Scan for the cell matching the given text and deliver its (X, Y) coordinate at center. 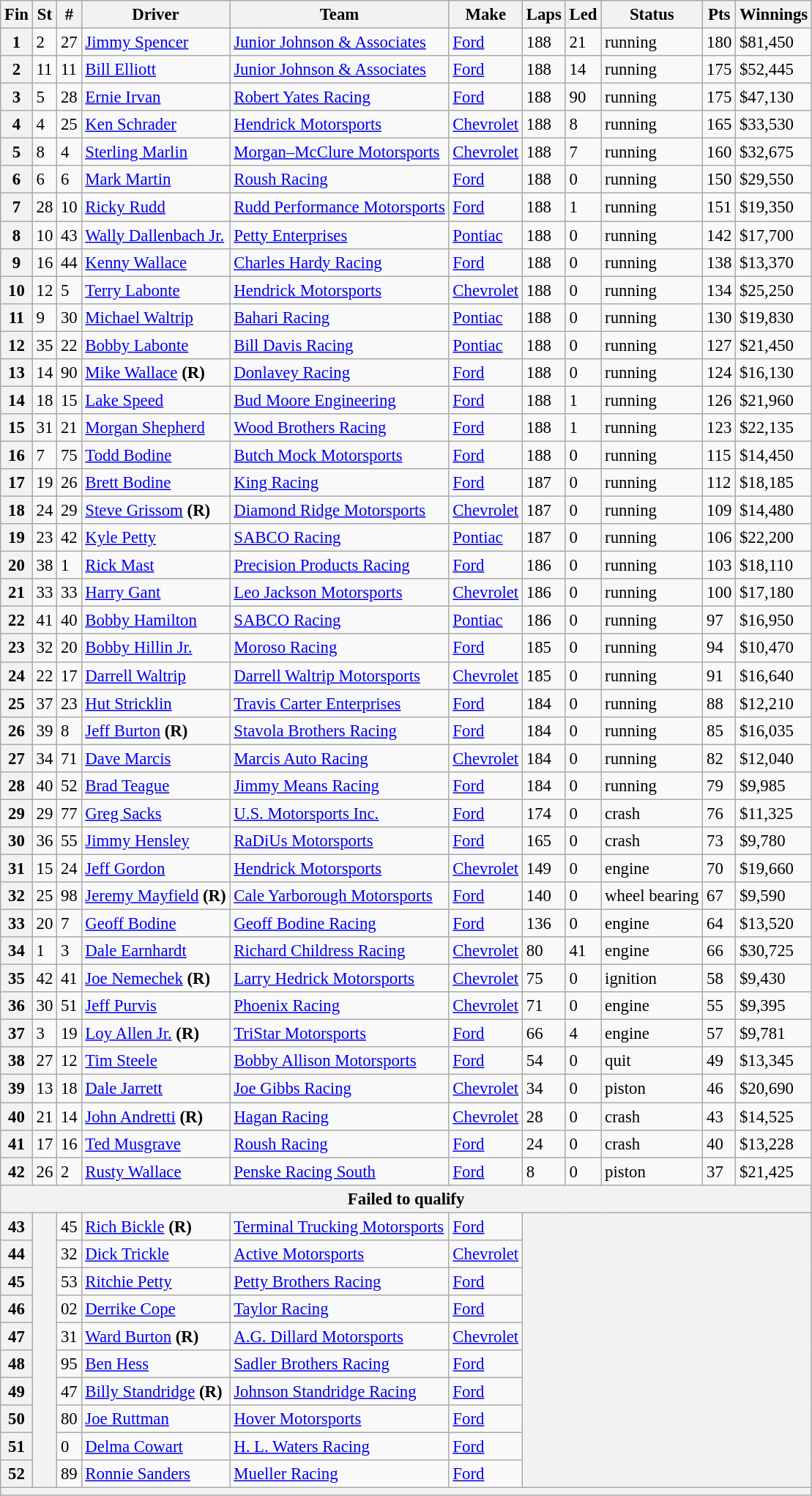
Moroso Racing (340, 648)
$9,430 (774, 979)
Travis Carter Enterprises (340, 703)
Wally Dallenbach Jr. (155, 235)
$9,590 (774, 896)
Derrike Cope (155, 1309)
Brad Teague (155, 786)
130 (719, 317)
H. L. Waters Racing (340, 1447)
$52,445 (774, 70)
138 (719, 262)
Tim Steele (155, 1062)
Bahari Racing (340, 317)
$14,450 (774, 455)
Hover Motorsports (340, 1419)
127 (719, 345)
134 (719, 290)
Ricky Rudd (155, 207)
$9,780 (774, 841)
151 (719, 207)
Harry Gant (155, 593)
St (44, 15)
Mueller Racing (340, 1474)
82 (719, 758)
RaDiUs Motorsports (340, 841)
Bill Davis Racing (340, 345)
67 (719, 896)
Kyle Petty (155, 538)
$47,130 (774, 97)
Ken Schrader (155, 125)
Cale Yarborough Motorsports (340, 896)
112 (719, 483)
$10,470 (774, 648)
Laps (543, 15)
Hut Stricklin (155, 703)
64 (719, 924)
Dave Marcis (155, 758)
79 (719, 786)
$16,950 (774, 621)
Stavola Brothers Racing (340, 730)
$16,640 (774, 675)
$9,781 (774, 1034)
Darrell Waltrip Motorsports (340, 675)
Johnson Standridge Racing (340, 1392)
Robert Yates Racing (340, 97)
Failed to qualify (406, 1199)
$9,985 (774, 786)
$81,450 (774, 42)
Delma Cowart (155, 1447)
Geoff Bodine Racing (340, 924)
A.G. Dillard Motorsports (340, 1336)
88 (719, 703)
Status (652, 15)
Jeff Purvis (155, 1006)
Dick Trickle (155, 1254)
Geoff Bodine (155, 924)
123 (719, 428)
126 (719, 400)
Bobby Hillin Jr. (155, 648)
Penske Racing South (340, 1171)
TriStar Motorsports (340, 1034)
48 (17, 1364)
Winnings (774, 15)
Joe Gibbs Racing (340, 1089)
U.S. Motorsports Inc. (340, 813)
$29,550 (774, 179)
Ted Musgrave (155, 1144)
Morgan–McClure Motorsports (340, 152)
Richard Childress Racing (340, 951)
Sadler Brothers Racing (340, 1364)
142 (719, 235)
$18,185 (774, 483)
Diamond Ridge Motorsports (340, 511)
Dale Jarrett (155, 1089)
$12,040 (774, 758)
$13,228 (774, 1144)
Rich Bickle (R) (155, 1226)
$16,035 (774, 730)
70 (719, 868)
King Racing (340, 483)
Kenny Wallace (155, 262)
73 (719, 841)
$9,395 (774, 1006)
Joe Ruttman (155, 1419)
Joe Nemechek (R) (155, 979)
Bobby Allison Motorsports (340, 1062)
140 (543, 896)
94 (719, 648)
89 (69, 1474)
Michael Waltrip (155, 317)
Dale Earnhardt (155, 951)
wheel bearing (652, 896)
Loy Allen Jr. (R) (155, 1034)
quit (652, 1062)
Donlavey Racing (340, 373)
77 (69, 813)
149 (543, 868)
$13,345 (774, 1062)
Ritchie Petty (155, 1281)
Mike Wallace (R) (155, 373)
$17,700 (774, 235)
Wood Brothers Racing (340, 428)
$11,325 (774, 813)
# (69, 15)
Leo Jackson Motorsports (340, 593)
Fin (17, 15)
103 (719, 566)
53 (69, 1281)
Steve Grissom (R) (155, 511)
Jimmy Hensley (155, 841)
106 (719, 538)
Darrell Waltrip (155, 675)
Sterling Marlin (155, 152)
Hagan Racing (340, 1117)
Terry Labonte (155, 290)
136 (543, 924)
Led (583, 15)
$21,450 (774, 345)
Taylor Racing (340, 1309)
$18,110 (774, 566)
57 (719, 1034)
Active Motorsports (340, 1254)
John Andretti (R) (155, 1117)
Brett Bodine (155, 483)
Driver (155, 15)
$20,690 (774, 1089)
91 (719, 675)
Charles Hardy Racing (340, 262)
150 (719, 179)
Bill Elliott (155, 70)
Petty Brothers Racing (340, 1281)
Lake Speed (155, 400)
$14,480 (774, 511)
Team (340, 15)
85 (719, 730)
$22,135 (774, 428)
$12,210 (774, 703)
Ernie Irvan (155, 97)
Jimmy Spencer (155, 42)
Billy Standridge (R) (155, 1392)
Ward Burton (R) (155, 1336)
95 (69, 1364)
$25,250 (774, 290)
$19,660 (774, 868)
Petty Enterprises (340, 235)
$14,525 (774, 1117)
Jeremy Mayfield (R) (155, 896)
Bobby Labonte (155, 345)
$13,520 (774, 924)
$21,960 (774, 400)
$22,200 (774, 538)
02 (69, 1309)
Rick Mast (155, 566)
Greg Sacks (155, 813)
$16,130 (774, 373)
76 (719, 813)
Make (485, 15)
$19,350 (774, 207)
Pts (719, 15)
$19,830 (774, 317)
Jeff Burton (R) (155, 730)
Morgan Shepherd (155, 428)
ignition (652, 979)
Ronnie Sanders (155, 1474)
$17,180 (774, 593)
Bud Moore Engineering (340, 400)
Todd Bodine (155, 455)
Mark Martin (155, 179)
Rusty Wallace (155, 1171)
Jimmy Means Racing (340, 786)
50 (17, 1419)
180 (719, 42)
$32,675 (774, 152)
Jeff Gordon (155, 868)
$13,370 (774, 262)
97 (719, 621)
Precision Products Racing (340, 566)
109 (719, 511)
Larry Hedrick Motorsports (340, 979)
$30,725 (774, 951)
115 (719, 455)
Butch Mock Motorsports (340, 455)
Phoenix Racing (340, 1006)
Rudd Performance Motorsports (340, 207)
174 (543, 813)
Bobby Hamilton (155, 621)
54 (543, 1062)
$21,425 (774, 1171)
$33,530 (774, 125)
Marcis Auto Racing (340, 758)
58 (719, 979)
Ben Hess (155, 1364)
160 (719, 152)
Terminal Trucking Motorsports (340, 1226)
100 (719, 593)
98 (69, 896)
124 (719, 373)
